Return the [x, y] coordinate for the center point of the cell that contains the specified text.  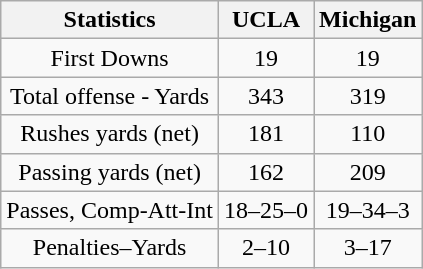
Passing yards (net) [110, 172]
343 [266, 96]
Statistics [110, 20]
2–10 [266, 248]
162 [266, 172]
3–17 [368, 248]
Passes, Comp-Att-Int [110, 210]
181 [266, 134]
Total offense - Yards [110, 96]
First Downs [110, 58]
18–25–0 [266, 210]
319 [368, 96]
19–34–3 [368, 210]
110 [368, 134]
209 [368, 172]
Rushes yards (net) [110, 134]
Michigan [368, 20]
UCLA [266, 20]
Penalties–Yards [110, 248]
